Search for the cell housing the specified text and yield its (X, Y) center coordinate. 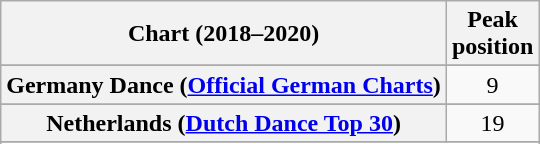
Peakposition (492, 34)
Netherlands (Dutch Dance Top 30) (224, 123)
Chart (2018–2020) (224, 34)
9 (492, 85)
19 (492, 123)
Germany Dance (Official German Charts) (224, 85)
